For the text-containing cell, return its midpoint in [x, y] coordinate format. 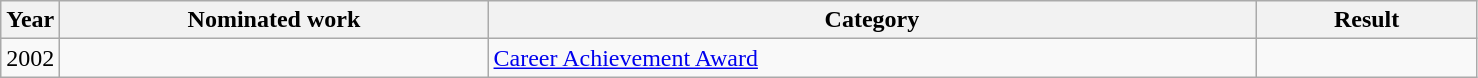
Nominated work [274, 20]
Year [30, 20]
2002 [30, 58]
Career Achievement Award [872, 58]
Category [872, 20]
Result [1366, 20]
